Locate the cell with the specified text and output its (X, Y) center coordinate. 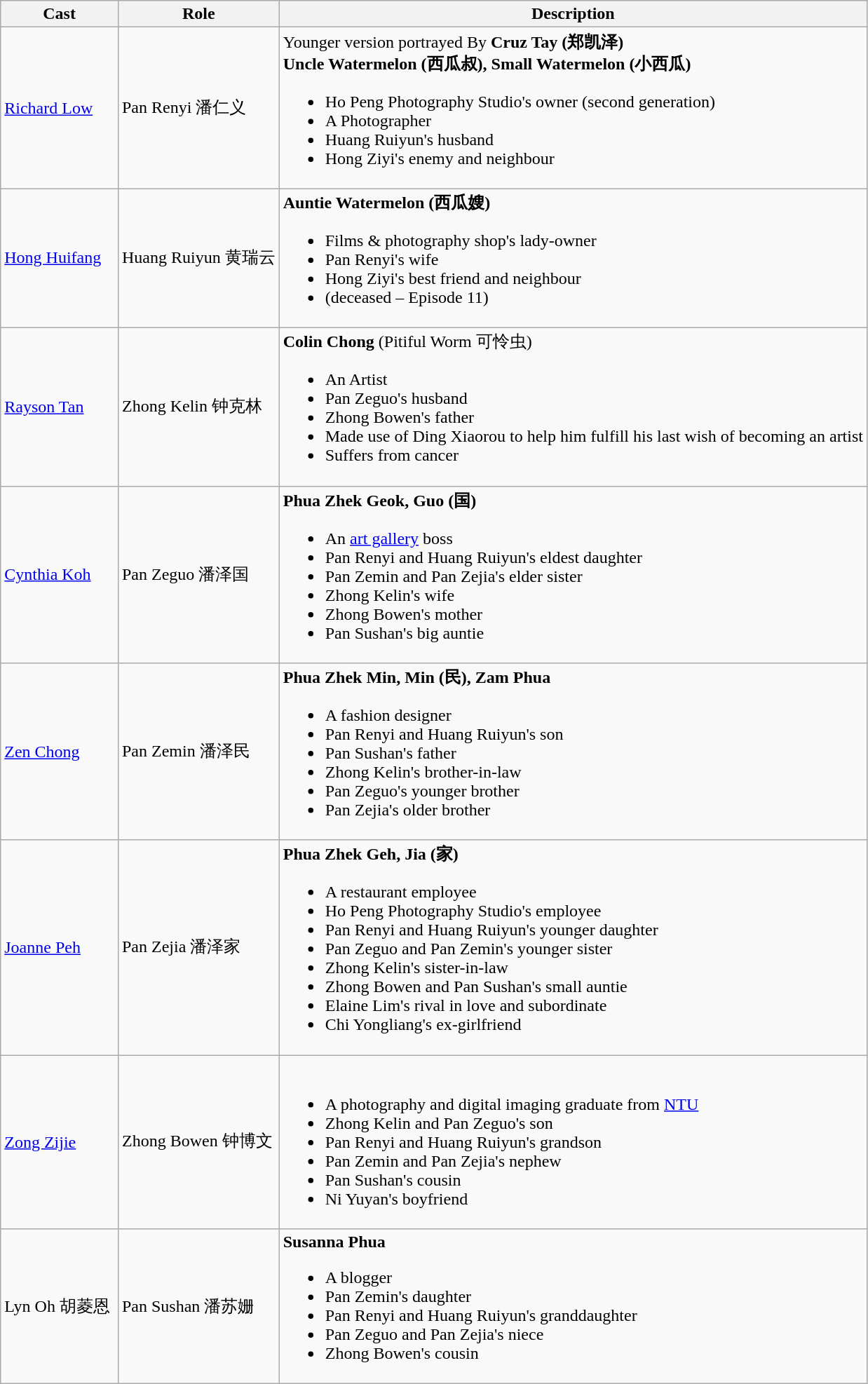
Zhong Kelin 钟克林 (198, 407)
Susanna PhuaA bloggerPan Zemin's daughterPan Renyi and Huang Ruiyun's granddaughterPan Zeguo and Pan Zejia's nieceZhong Bowen's cousin (573, 1307)
Hong Huifang (60, 258)
Description (573, 14)
Cast (60, 14)
Huang Ruiyun 黄瑞云 (198, 258)
Cynthia Koh (60, 575)
Zong Zijie (60, 1142)
Pan Zejia 潘泽家 (198, 948)
Zen Chong (60, 752)
Role (198, 14)
Auntie Watermelon (西瓜嫂)Films & photography shop's lady-ownerPan Renyi's wifeHong Ziyi's best friend and neighbour(deceased – Episode 11) (573, 258)
Pan Sushan 潘苏姗 (198, 1307)
Lyn Oh 胡菱恩 (60, 1307)
Joanne Peh (60, 948)
Pan Zemin 潘泽民 (198, 752)
Richard Low (60, 108)
Zhong Bowen 钟博文 (198, 1142)
Pan Zeguo 潘泽国 (198, 575)
Pan Renyi 潘仁义 (198, 108)
Rayson Tan (60, 407)
